Capture the cell that displays the provided text and extract its [x, y] central coordinate. 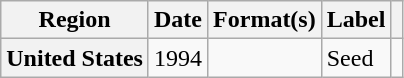
United States [75, 58]
Format(s) [265, 20]
Date [178, 20]
1994 [178, 58]
Label [356, 20]
Region [75, 20]
Seed [356, 58]
